For the text-containing cell, return its midpoint in [x, y] coordinate format. 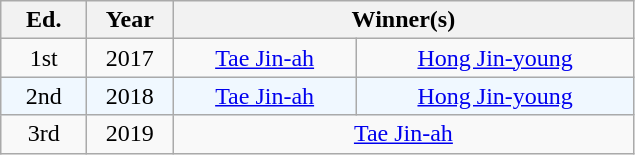
3rd [44, 134]
2nd [44, 96]
1st [44, 58]
Ed. [44, 20]
Year [130, 20]
2019 [130, 134]
2018 [130, 96]
2017 [130, 58]
Winner(s) [404, 20]
